Provide the (X, Y) coordinate of the cell's center where the given text is located.  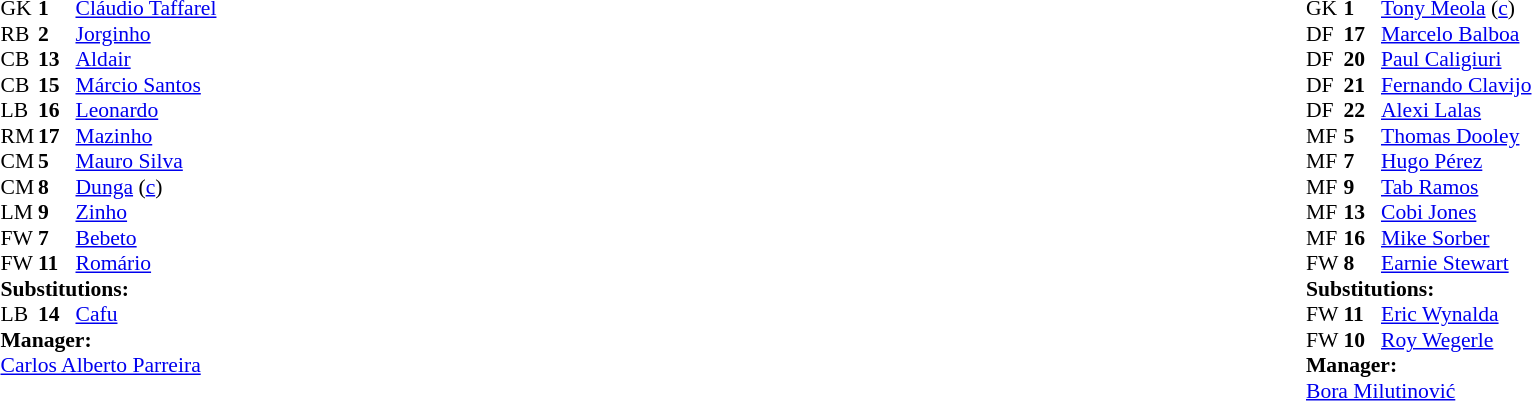
Mauro Silva (146, 161)
Jorginho (146, 34)
Mike Sorber (1456, 238)
Hugo Pérez (1456, 161)
20 (1362, 59)
Earnie Stewart (1456, 263)
Cobi Jones (1456, 213)
Márcio Santos (146, 85)
Marcelo Balboa (1456, 34)
Thomas Dooley (1456, 136)
Roy Wegerle (1456, 340)
Cafu (146, 315)
RM (19, 136)
Fernando Clavijo (1456, 85)
Romário (146, 263)
2 (57, 34)
14 (57, 315)
Bebeto (146, 238)
22 (1362, 111)
Mazinho (146, 136)
Leonardo (146, 111)
Carlos Alberto Parreira (108, 365)
21 (1362, 85)
Alexi Lalas (1456, 111)
Paul Caligiuri (1456, 59)
Eric Wynalda (1456, 315)
LM (19, 213)
Tab Ramos (1456, 187)
Dunga (c) (146, 187)
Aldair (146, 59)
RB (19, 34)
Zinho (146, 213)
15 (57, 85)
10 (1362, 340)
